For the text-containing cell, return its midpoint in (X, Y) coordinate format. 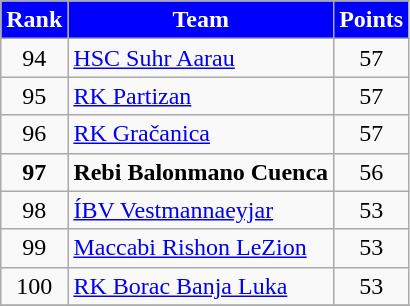
RK Borac Banja Luka (201, 286)
RK Partizan (201, 96)
Team (201, 20)
Rebi Balonmano Cuenca (201, 172)
Points (372, 20)
97 (34, 172)
94 (34, 58)
HSC Suhr Aarau (201, 58)
ÍBV Vestmannaeyjar (201, 210)
100 (34, 286)
56 (372, 172)
95 (34, 96)
99 (34, 248)
98 (34, 210)
RK Gračanica (201, 134)
Maccabi Rishon LeZion (201, 248)
Rank (34, 20)
96 (34, 134)
